Output the [X, Y] coordinate of the center of the cell containing the given text.  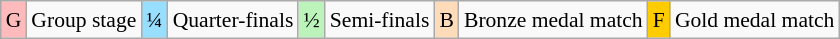
½ [311, 20]
Semi-finals [380, 20]
B [446, 20]
G [14, 20]
Quarter-finals [234, 20]
¼ [154, 20]
Bronze medal match [554, 20]
Gold medal match [755, 20]
Group stage [84, 20]
F [659, 20]
